Output the [X, Y] coordinate of the center of the cell containing the given text.  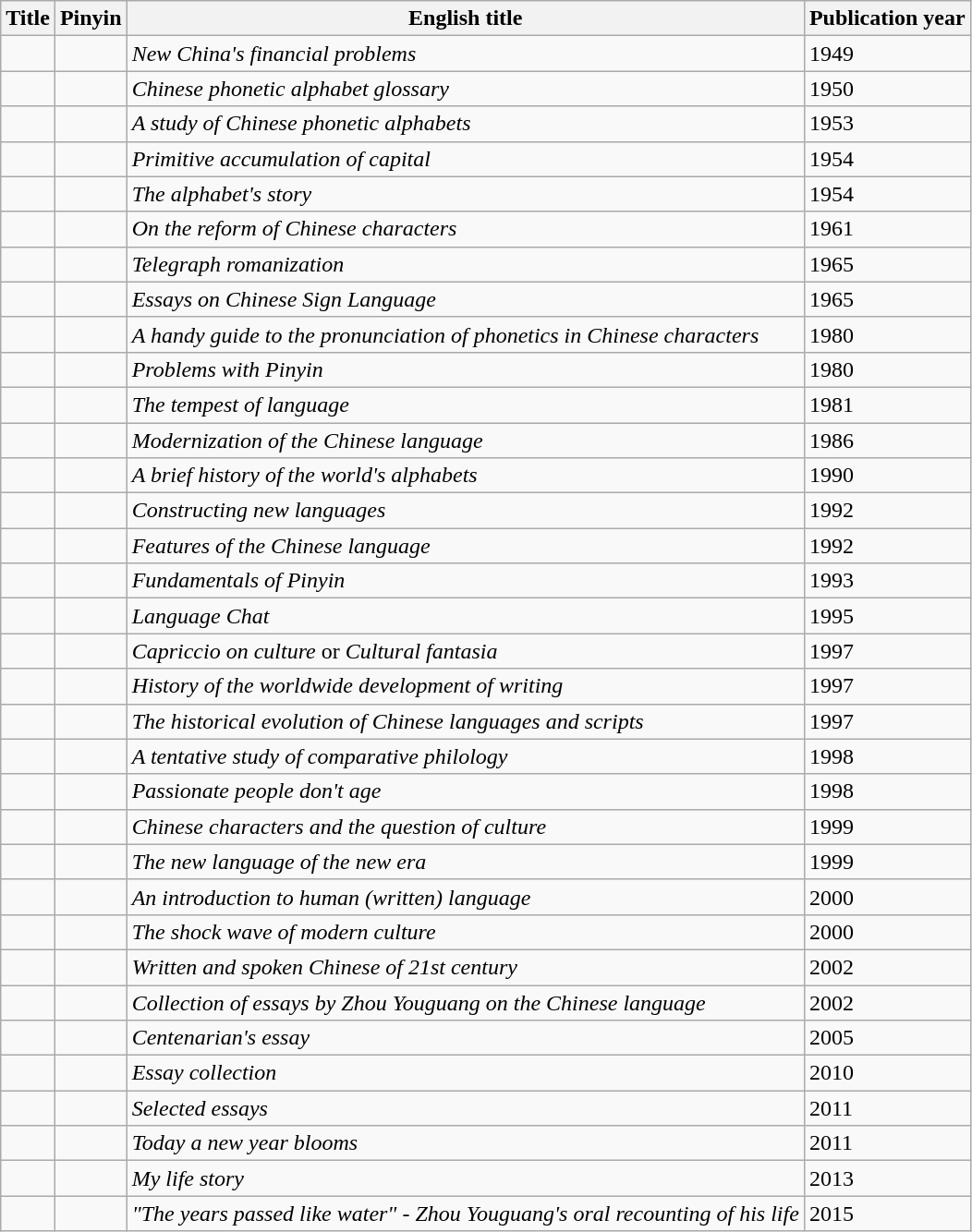
1949 [887, 54]
2015 [887, 1214]
2010 [887, 1073]
1950 [887, 89]
1990 [887, 476]
Pinyin [91, 18]
1995 [887, 616]
1993 [887, 581]
English title [466, 18]
Capriccio on culture or Cultural fantasia [466, 651]
Essays on Chinese Sign Language [466, 299]
The tempest of language [466, 405]
Problems with Pinyin [466, 369]
An introduction to human (written) language [466, 897]
Telegraph romanization [466, 264]
2013 [887, 1178]
Primitive accumulation of capital [466, 159]
A handy guide to the pronunciation of phonetics in Chinese characters [466, 334]
Features of the Chinese language [466, 546]
Selected essays [466, 1108]
My life story [466, 1178]
Language Chat [466, 616]
New China's financial problems [466, 54]
Today a new year blooms [466, 1143]
1961 [887, 229]
The new language of the new era [466, 862]
"The years passed like water" - Zhou Youguang's oral recounting of his life [466, 1214]
The alphabet's story [466, 194]
Chinese characters and the question of culture [466, 827]
The shock wave of modern culture [466, 932]
Collection of essays by Zhou Youguang on the Chinese language [466, 1002]
1981 [887, 405]
Passionate people don't age [466, 791]
Essay collection [466, 1073]
The historical evolution of Chinese languages and scripts [466, 721]
A study of Chinese phonetic alphabets [466, 124]
1986 [887, 441]
Written and spoken Chinese of 21st century [466, 967]
Publication year [887, 18]
A brief history of the world's alphabets [466, 476]
History of the worldwide development of writing [466, 686]
Centenarian's essay [466, 1038]
Chinese phonetic alphabet glossary [466, 89]
Fundamentals of Pinyin [466, 581]
1953 [887, 124]
Modernization of the Chinese language [466, 441]
Constructing new languages [466, 511]
Title [28, 18]
2005 [887, 1038]
On the reform of Chinese characters [466, 229]
A tentative study of comparative philology [466, 756]
